Provide the [X, Y] coordinate of the cell's center where the given text is located.  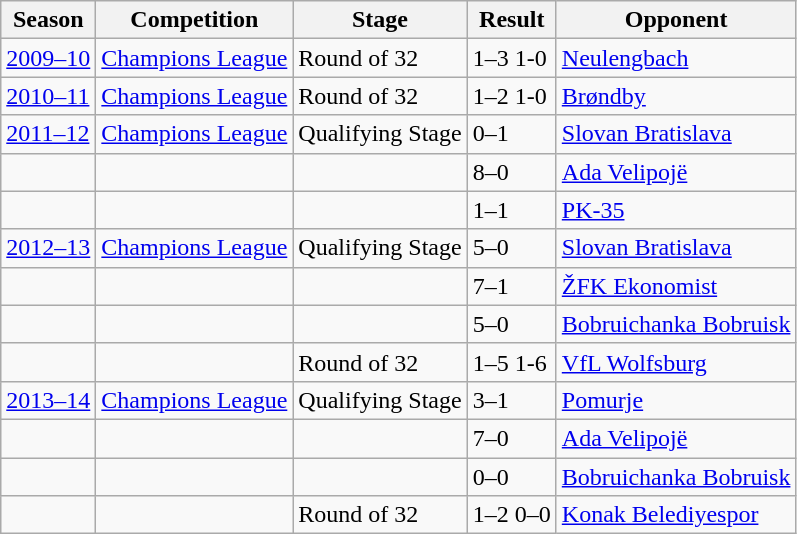
0–1 [512, 134]
ŽFK Ekonomist [676, 286]
Opponent [676, 20]
1–1 [512, 210]
2009–10 [48, 58]
3–1 [512, 400]
Konak Belediyespor [676, 515]
Result [512, 20]
1–2 1-0 [512, 96]
Competition [194, 20]
Pomurje [676, 400]
1–5 1-6 [512, 362]
2011–12 [48, 134]
7–1 [512, 286]
VfL Wolfsburg [676, 362]
0–0 [512, 477]
PK-35 [676, 210]
Season [48, 20]
8–0 [512, 172]
Neulengbach [676, 58]
Brøndby [676, 96]
1–2 0–0 [512, 515]
2013–14 [48, 400]
1–3 1-0 [512, 58]
Stage [380, 20]
2010–11 [48, 96]
7–0 [512, 438]
2012–13 [48, 248]
